Find where the given text appears and provide that cell's center as (x, y) coordinate. 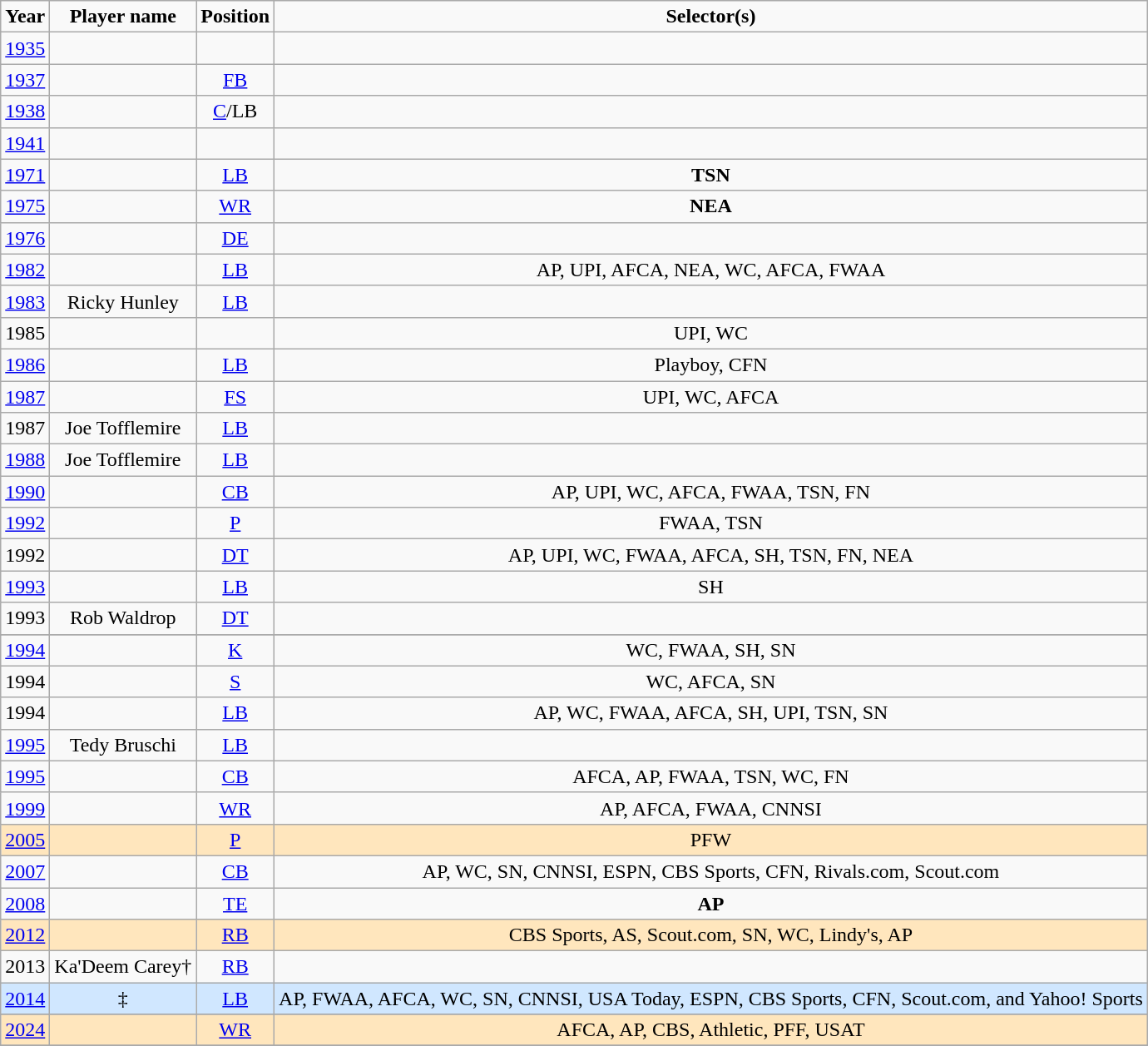
FS (235, 397)
FWAA, TSN (711, 523)
2024 (25, 1030)
Ricky Hunley (123, 301)
1985 (25, 333)
S (235, 682)
FB (235, 80)
1937 (25, 80)
1976 (25, 238)
AFCA, AP, CBS, Athletic, PFF, USAT (711, 1030)
1999 (25, 808)
Selector(s) (711, 17)
AP, FWAA, AFCA, WC, SN, CNNSI, USA Today, ESPN, CBS Sports, CFN, Scout.com, and Yahoo! Sports (711, 999)
WC, FWAA, SH, SN (711, 650)
UPI, WC, AFCA (711, 397)
TE (235, 903)
TSN (711, 175)
1971 (25, 175)
Position (235, 17)
C/LB (235, 112)
‡ (123, 999)
1935 (25, 48)
AP, WC, SN, CNNSI, ESPN, CBS Sports, CFN, Rivals.com, Scout.com (711, 871)
AP, UPI, AFCA, NEA, WC, AFCA, FWAA (711, 270)
NEA (711, 206)
Ka'Deem Carey† (123, 967)
1990 (25, 492)
2012 (25, 935)
1983 (25, 301)
AFCA, AP, FWAA, TSN, WC, FN (711, 776)
AP, WC, FWAA, AFCA, SH, UPI, TSN, SN (711, 713)
1982 (25, 270)
2005 (25, 840)
2008 (25, 903)
DE (235, 238)
K (235, 650)
2007 (25, 871)
AP, UPI, WC, AFCA, FWAA, TSN, FN (711, 492)
1986 (25, 364)
Year (25, 17)
WC, AFCA, SN (711, 682)
1941 (25, 143)
SH (711, 587)
Tedy Bruschi (123, 745)
1938 (25, 112)
2013 (25, 967)
AP (711, 903)
AP, UPI, WC, FWAA, AFCA, SH, TSN, FN, NEA (711, 555)
1975 (25, 206)
PFW (711, 840)
2014 (25, 999)
1988 (25, 460)
Playboy, CFN (711, 364)
Player name (123, 17)
UPI, WC (711, 333)
Rob Waldrop (123, 618)
CBS Sports, AS, Scout.com, SN, WC, Lindy's, AP (711, 935)
AP, AFCA, FWAA, CNNSI (711, 808)
